Locate the cell with the specified text and output its [x, y] center coordinate. 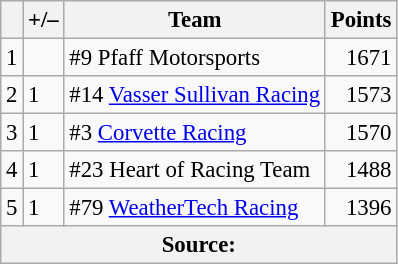
Source: [199, 245]
#14 Vasser Sullivan Racing [194, 95]
#79 WeatherTech Racing [194, 208]
#23 Heart of Racing Team [194, 170]
2 [12, 95]
1396 [360, 208]
3 [12, 133]
+/– [44, 20]
Points [360, 20]
#3 Corvette Racing [194, 133]
1573 [360, 95]
5 [12, 208]
#9 Pfaff Motorsports [194, 58]
4 [12, 170]
1671 [360, 58]
1488 [360, 170]
1570 [360, 133]
Team [194, 20]
